Provide the [x, y] coordinate of the cell's center where the given text is located.  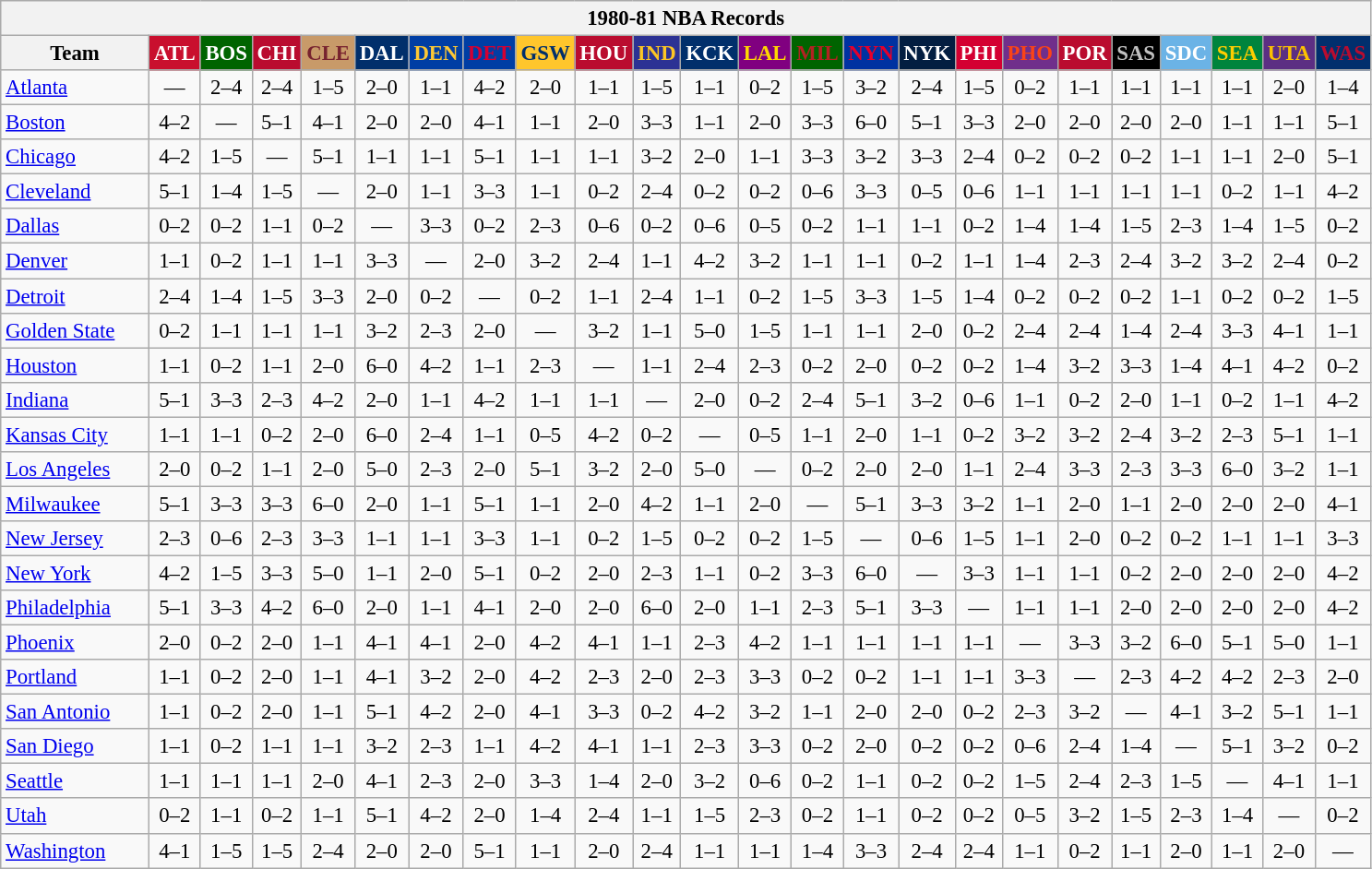
Chicago [76, 157]
DAL [382, 54]
Boston [76, 123]
Phoenix [76, 643]
Seattle [76, 781]
Golden State [76, 330]
NYK [926, 54]
Philadelphia [76, 608]
MIL [817, 54]
POR [1085, 54]
SAS [1136, 54]
Atlanta [76, 88]
KCK [710, 54]
SDC [1186, 54]
Houston [76, 365]
Denver [76, 261]
NYN [871, 54]
Team [76, 54]
Detroit [76, 296]
WAS [1342, 54]
CLE [328, 54]
PHI [978, 54]
Dallas [76, 226]
San Antonio [76, 712]
Kansas City [76, 434]
LAL [764, 54]
Milwaukee [76, 504]
BOS [226, 54]
Los Angeles [76, 470]
IND [657, 54]
Indiana [76, 399]
Utah [76, 816]
DET [489, 54]
New York [76, 573]
Portland [76, 677]
CHI [277, 54]
Washington [76, 851]
DEN [435, 54]
San Diego [76, 746]
SEA [1238, 54]
New Jersey [76, 539]
UTA [1288, 54]
PHO [1030, 54]
HOU [603, 54]
Cleveland [76, 192]
1980-81 NBA Records [686, 18]
GSW [545, 54]
ATL [174, 54]
